Pinpoint the cell where the given text exists, returning its [X, Y] midpoint coordinate. 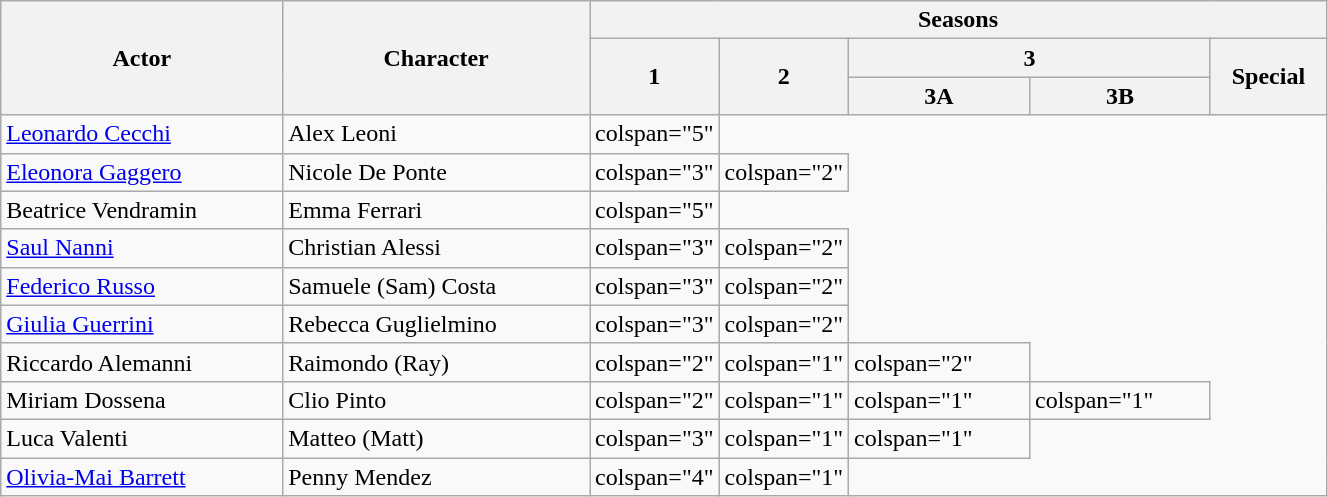
Federico Russo [142, 286]
Giulia Guerrini [142, 324]
Christian Alessi [436, 248]
Beatrice Vendramin [142, 210]
2 [784, 77]
Eleonora Gaggero [142, 172]
3 [1030, 58]
Luca Valenti [142, 438]
Riccardo Alemanni [142, 362]
Special [1268, 77]
Nicole De Ponte [436, 172]
Olivia-Mai Barrett [142, 477]
3B [1120, 96]
Actor [142, 58]
Alex Leoni [436, 134]
Raimondo (Ray) [436, 362]
Emma Ferrari [436, 210]
1 [655, 77]
colspan="4" [655, 477]
Leonardo Cecchi [142, 134]
Character [436, 58]
Penny Mendez [436, 477]
Saul Nanni [142, 248]
Seasons [958, 20]
Miriam Dossena [142, 400]
Rebecca Guglielmino [436, 324]
Samuele (Sam) Costa [436, 286]
3A [940, 96]
Matteo (Matt) [436, 438]
Clio Pinto [436, 400]
